Capture the cell that displays the provided text and extract its [X, Y] central coordinate. 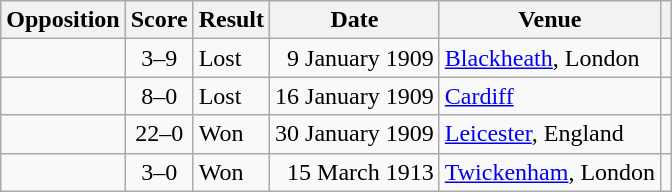
22–0 [159, 134]
3–9 [159, 58]
3–0 [159, 172]
Date [355, 20]
30 January 1909 [355, 134]
Leicester, England [550, 134]
Venue [550, 20]
15 March 1913 [355, 172]
Twickenham, London [550, 172]
Score [159, 20]
Opposition [63, 20]
9 January 1909 [355, 58]
Cardiff [550, 96]
16 January 1909 [355, 96]
Blackheath, London [550, 58]
8–0 [159, 96]
Result [231, 20]
